Identify which cell holds the provided text, then report its (x, y) central coordinate. 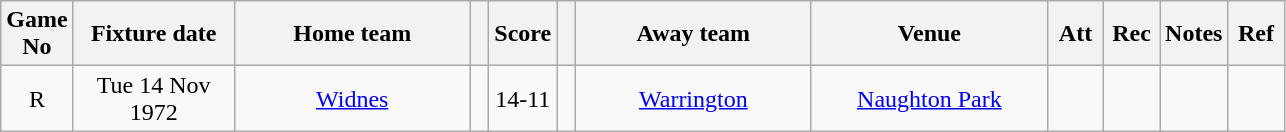
Venue (929, 34)
Notes (1194, 34)
Warrington (693, 98)
Ref (1256, 34)
Widnes (352, 98)
Score (523, 34)
Att (1075, 34)
Home team (352, 34)
R (37, 98)
14-11 (523, 98)
Fixture date (154, 34)
Tue 14 Nov 1972 (154, 98)
Game No (37, 34)
Rec (1132, 34)
Naughton Park (929, 98)
Away team (693, 34)
